Return [X, Y] of the center of cell containing provided text 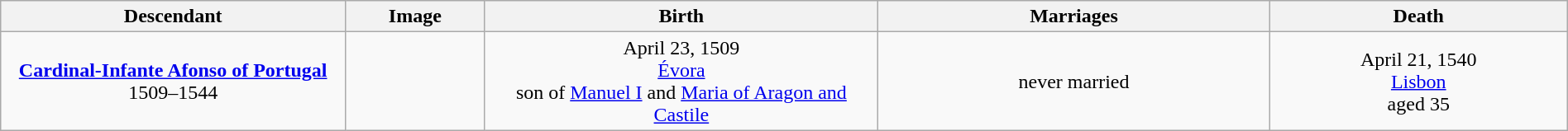
Descendant [174, 16]
never married [1074, 81]
Birth [681, 16]
April 23, 1509Évorason of Manuel I and Maria of Aragon and Castile [681, 81]
Image [415, 16]
Death [1418, 16]
Cardinal-Infante Afonso of Portugal1509–1544 [174, 81]
Marriages [1074, 16]
April 21, 1540Lisbonaged 35 [1418, 81]
